Determine the (x, y) coordinate at the center of the cell enclosing the given text.  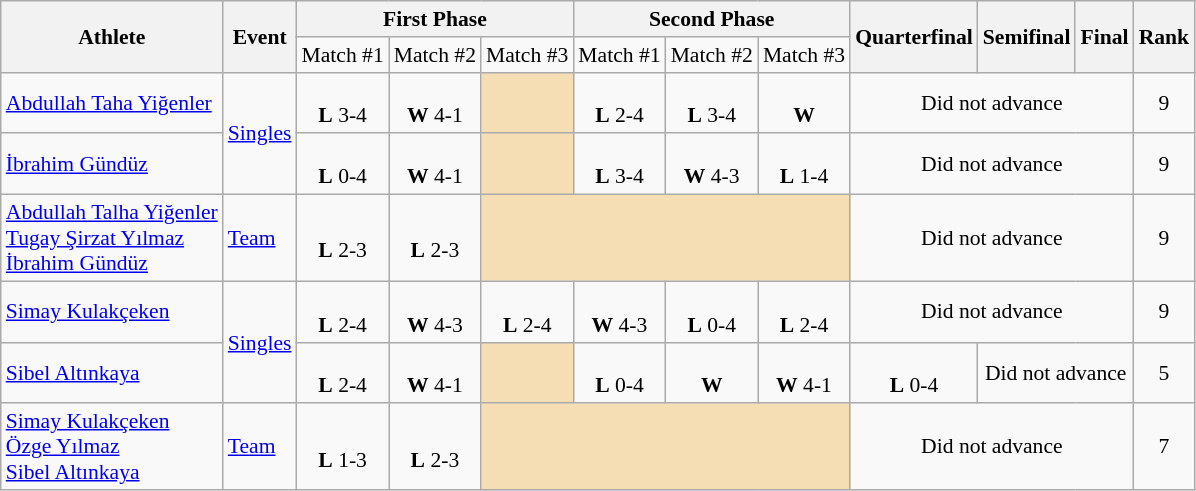
First Phase (434, 19)
Abdullah Talha YiğenlerTugay Şirzat Yılmazİbrahim Gündüz (112, 238)
Simay Kulakçeken (112, 312)
Event (260, 36)
Rank (1164, 36)
Final (1104, 36)
Abdullah Taha Yiğenler (112, 102)
Second Phase (712, 19)
Athlete (112, 36)
Semifinal (1027, 36)
5 (1164, 372)
7 (1164, 448)
Simay KulakçekenÖzge YılmazSibel Altınkaya (112, 448)
İbrahim Gündüz (112, 164)
L 1-4 (804, 164)
Quarterfinal (914, 36)
L 1-3 (342, 448)
Sibel Altınkaya (112, 372)
